Extract the (X, Y) coordinate from the center of the cell holding the provided text.  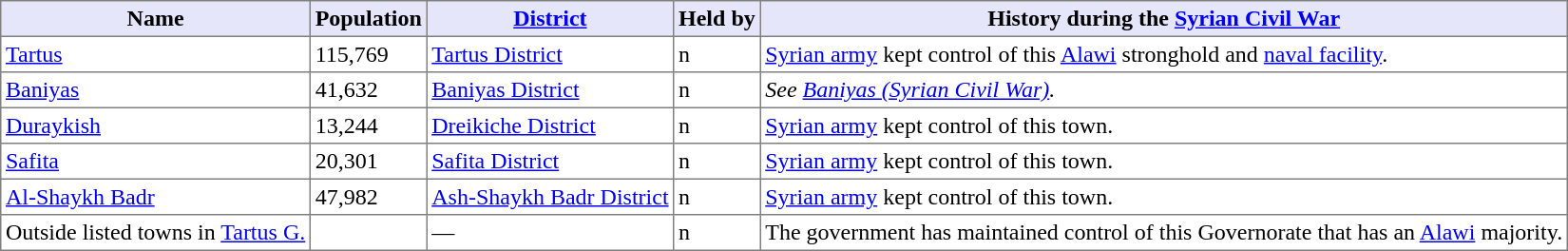
Name (156, 19)
— (550, 233)
Baniyas District (550, 90)
47,982 (369, 197)
Tartus District (550, 54)
Outside listed towns in Tartus G. (156, 233)
20,301 (369, 162)
Ash-Shaykh Badr District (550, 197)
Safita District (550, 162)
District (550, 19)
Population (369, 19)
115,769 (369, 54)
13,244 (369, 125)
Dreikiche District (550, 125)
Al-Shaykh Badr (156, 197)
Tartus (156, 54)
History during the Syrian Civil War (1163, 19)
Held by (717, 19)
Safita (156, 162)
41,632 (369, 90)
The government has maintained control of this Governorate that has an Alawi majority. (1163, 233)
See Baniyas (Syrian Civil War). (1163, 90)
Syrian army kept control of this Alawi stronghold and naval facility. (1163, 54)
Baniyas (156, 90)
Duraykish (156, 125)
